Return the [X, Y] coordinate for the center point of the cell that contains the specified text.  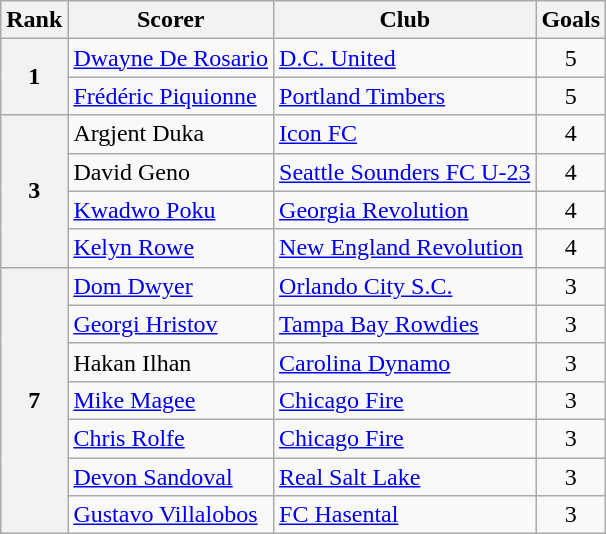
Club [405, 20]
Dwayne De Rosario [171, 58]
7 [34, 400]
Goals [571, 20]
Argjent Duka [171, 134]
Icon FC [405, 134]
Scorer [171, 20]
Carolina Dynamo [405, 362]
Devon Sandoval [171, 477]
Georgia Revolution [405, 210]
D.C. United [405, 58]
Real Salt Lake [405, 477]
Mike Magee [171, 400]
FC Hasental [405, 515]
Portland Timbers [405, 96]
David Geno [171, 172]
Rank [34, 20]
New England Revolution [405, 248]
Orlando City S.C. [405, 286]
1 [34, 77]
Dom Dwyer [171, 286]
Gustavo Villalobos [171, 515]
Hakan Ilhan [171, 362]
Tampa Bay Rowdies [405, 324]
Chris Rolfe [171, 438]
Kwadwo Poku [171, 210]
Kelyn Rowe [171, 248]
Georgi Hristov [171, 324]
Frédéric Piquionne [171, 96]
Seattle Sounders FC U-23 [405, 172]
